Extract the [X, Y] coordinate from the center of the cell holding the provided text.  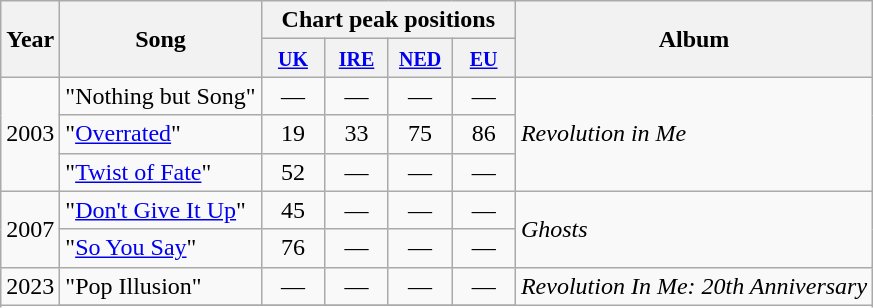
"Overrated" [160, 134]
"Don't Give It Up" [160, 210]
2023 [30, 286]
NED [420, 58]
76 [293, 248]
45 [293, 210]
33 [357, 134]
75 [420, 134]
19 [293, 134]
Ghosts [694, 229]
Album [694, 39]
Song [160, 39]
2007 [30, 229]
52 [293, 172]
"Nothing but Song" [160, 96]
Revolution In Me: 20th Anniversary [694, 286]
EU [484, 58]
"So You Say" [160, 248]
86 [484, 134]
2003 [30, 134]
Chart peak positions [388, 20]
IRE [357, 58]
UK [293, 58]
Revolution in Me [694, 134]
Year [30, 39]
"Pop Illusion" [160, 286]
"Twist of Fate" [160, 172]
